For the text-containing cell, return its midpoint in (X, Y) coordinate format. 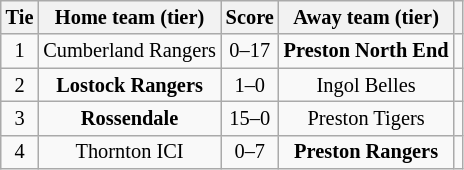
Ingol Belles (366, 85)
15–0 (250, 118)
2 (20, 85)
Tie (20, 17)
Preston Tigers (366, 118)
Rossendale (129, 118)
0–7 (250, 152)
Away team (tier) (366, 17)
Preston North End (366, 51)
Cumberland Rangers (129, 51)
Lostock Rangers (129, 85)
Score (250, 17)
Preston Rangers (366, 152)
1 (20, 51)
0–17 (250, 51)
1–0 (250, 85)
Thornton ICI (129, 152)
3 (20, 118)
Home team (tier) (129, 17)
4 (20, 152)
